For the text-containing cell, return its midpoint in [X, Y] coordinate format. 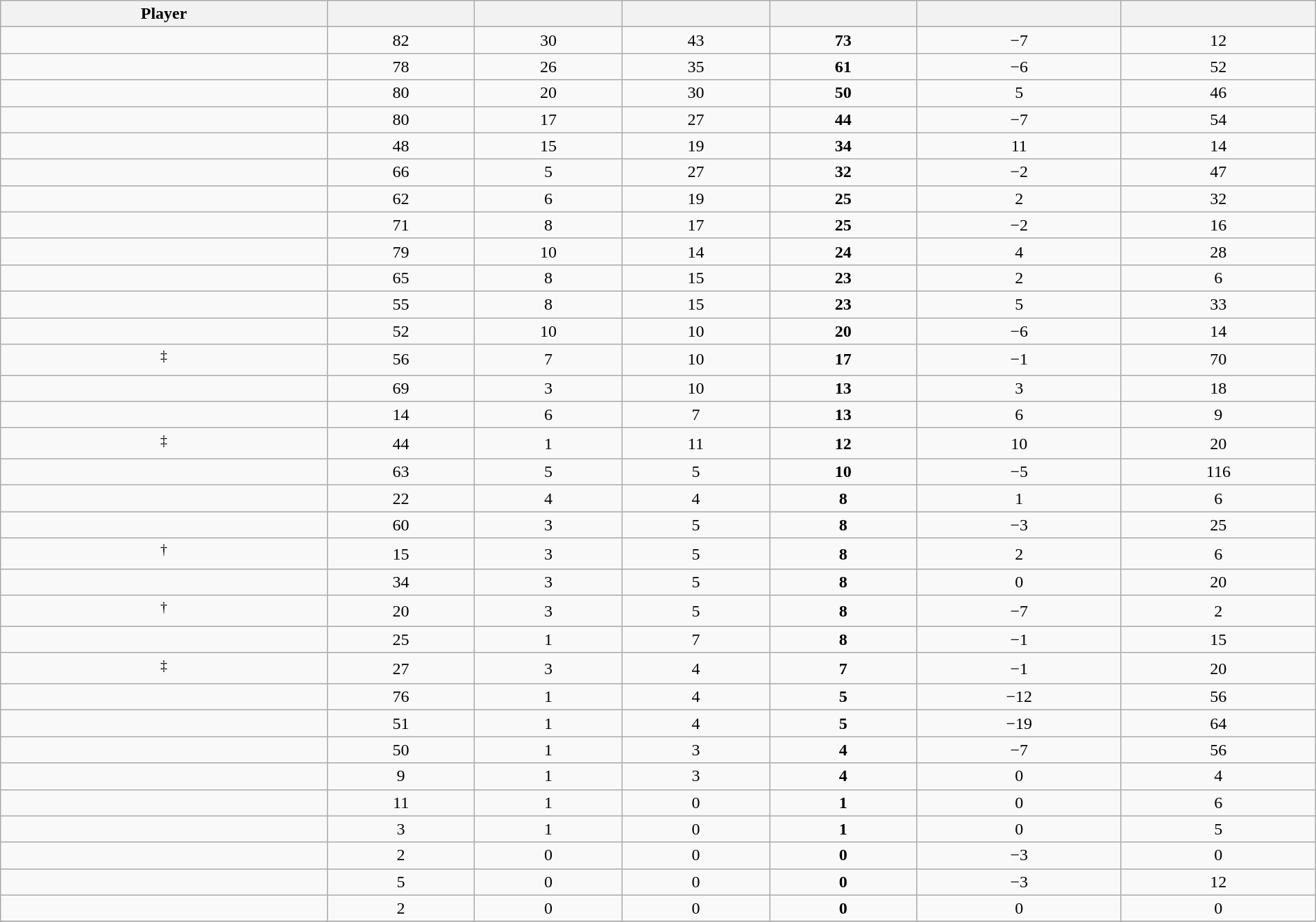
−19 [1019, 723]
18 [1218, 388]
73 [843, 40]
43 [695, 40]
46 [1218, 93]
71 [400, 225]
82 [400, 40]
35 [695, 67]
55 [400, 304]
47 [1218, 172]
60 [400, 525]
−5 [1019, 472]
−12 [1019, 697]
63 [400, 472]
22 [400, 498]
33 [1218, 304]
24 [843, 251]
69 [400, 388]
54 [1218, 119]
61 [843, 67]
62 [400, 199]
116 [1218, 472]
65 [400, 278]
51 [400, 723]
28 [1218, 251]
76 [400, 697]
78 [400, 67]
26 [548, 67]
16 [1218, 225]
70 [1218, 360]
64 [1218, 723]
Player [164, 14]
66 [400, 172]
48 [400, 146]
79 [400, 251]
